Extract the [x, y] coordinate from the center of the cell holding the provided text.  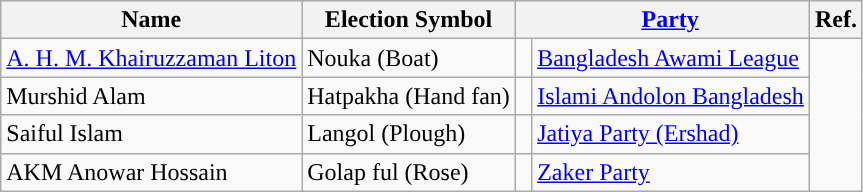
Zaker Party [671, 172]
Election Symbol [409, 20]
A. H. M. Khairuzzaman Liton [152, 58]
Saiful Islam [152, 134]
Party [671, 20]
Murshid Alam [152, 96]
Jatiya Party (Ershad) [671, 134]
Name [152, 20]
AKM Anowar Hossain [152, 172]
Langol (Plough) [409, 134]
Golap ful (Rose) [409, 172]
Ref. [836, 20]
Bangladesh Awami League [671, 58]
Islami Andolon Bangladesh [671, 96]
Nouka (Boat) [409, 58]
Hatpakha (Hand fan) [409, 96]
